Determine the (X, Y) coordinate at the center of the cell enclosing the given text.  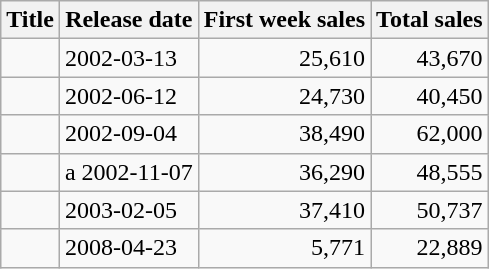
40,450 (430, 96)
2008-04-23 (128, 248)
2002-03-13 (128, 58)
Title (30, 20)
5,771 (284, 248)
36,290 (284, 172)
First week sales (284, 20)
Total sales (430, 20)
62,000 (430, 134)
a 2002-11-07 (128, 172)
2002-06-12 (128, 96)
43,670 (430, 58)
48,555 (430, 172)
38,490 (284, 134)
24,730 (284, 96)
22,889 (430, 248)
2002-09-04 (128, 134)
37,410 (284, 210)
Release date (128, 20)
25,610 (284, 58)
50,737 (430, 210)
2003-02-05 (128, 210)
